Detect which cell encompasses the target text, then output its (X, Y) center coordinate. 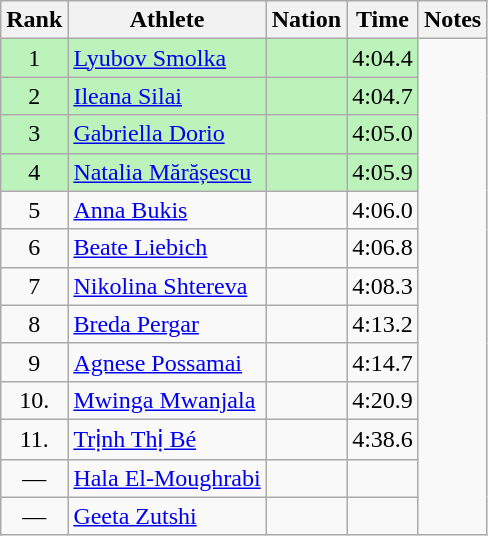
4:06.0 (383, 210)
Gabriella Dorio (167, 134)
Breda Pergar (167, 324)
8 (34, 324)
4:08.3 (383, 286)
Natalia Mărășescu (167, 172)
4:04.7 (383, 96)
Nation (306, 20)
10. (34, 400)
Time (383, 20)
Notes (452, 20)
Mwinga Mwanjala (167, 400)
4:05.0 (383, 134)
Hala El-Moughrabi (167, 478)
4 (34, 172)
11. (34, 439)
7 (34, 286)
2 (34, 96)
6 (34, 248)
Lyubov Smolka (167, 58)
Rank (34, 20)
Trịnh Thị Bé (167, 439)
4:20.9 (383, 400)
4:05.9 (383, 172)
9 (34, 362)
3 (34, 134)
1 (34, 58)
Beate Liebich (167, 248)
Ileana Silai (167, 96)
4:13.2 (383, 324)
Anna Bukis (167, 210)
Nikolina Shtereva (167, 286)
4:06.8 (383, 248)
5 (34, 210)
Athlete (167, 20)
4:14.7 (383, 362)
4:04.4 (383, 58)
4:38.6 (383, 439)
Agnese Possamai (167, 362)
Geeta Zutshi (167, 516)
